From the cell containing the given text, extract its center point as [x, y] coordinate. 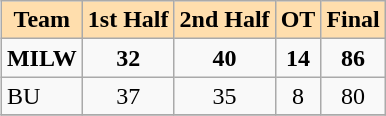
MILW [42, 58]
35 [224, 96]
1st Half [128, 20]
8 [298, 96]
OT [298, 20]
40 [224, 58]
80 [353, 96]
2nd Half [224, 20]
BU [42, 96]
86 [353, 58]
14 [298, 58]
Final [353, 20]
37 [128, 96]
32 [128, 58]
Team [42, 20]
